Extract the [X, Y] coordinate from the center of the cell holding the provided text.  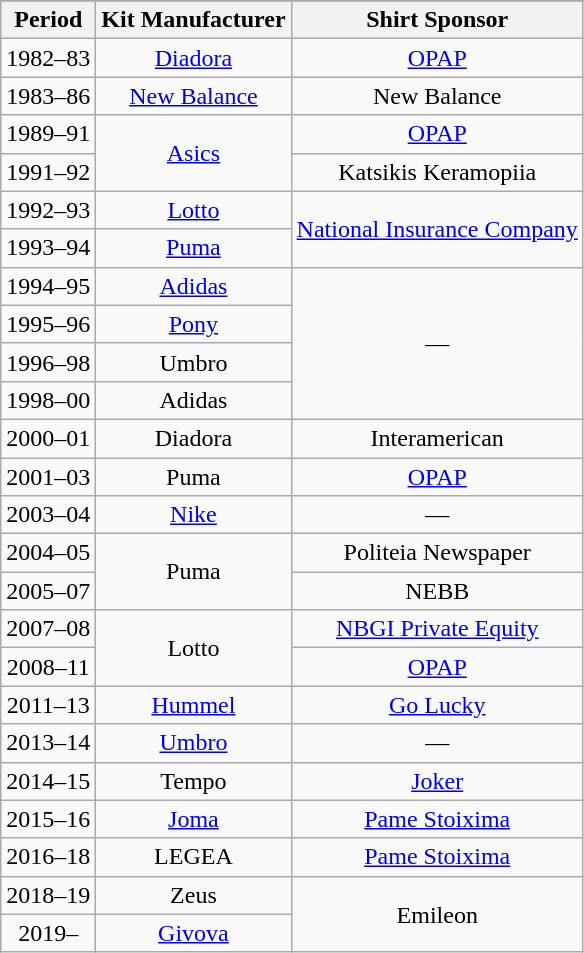
2000–01 [48, 438]
1992–93 [48, 210]
1989–91 [48, 134]
2001–03 [48, 477]
2003–04 [48, 515]
1982–83 [48, 58]
Interamerican [437, 438]
Go Lucky [437, 705]
1991–92 [48, 172]
Shirt Sponsor [437, 20]
1996–98 [48, 362]
NBGI Private Equity [437, 629]
2018–19 [48, 895]
Tempo [194, 781]
Pony [194, 324]
Katsikis Keramopiia [437, 172]
Zeus [194, 895]
Period [48, 20]
National Insurance Company [437, 229]
2015–16 [48, 819]
2007–08 [48, 629]
1994–95 [48, 286]
2011–13 [48, 705]
1993–94 [48, 248]
Kit Manufacturer [194, 20]
Givova [194, 933]
Politeia Newspaper [437, 553]
LEGEA [194, 857]
Emileon [437, 914]
NEBB [437, 591]
2014–15 [48, 781]
1983–86 [48, 96]
1998–00 [48, 400]
Asics [194, 153]
Joma [194, 819]
2005–07 [48, 591]
Nike [194, 515]
2004–05 [48, 553]
1995–96 [48, 324]
2019– [48, 933]
Hummel [194, 705]
2016–18 [48, 857]
2008–11 [48, 667]
Joker [437, 781]
2013–14 [48, 743]
